Capture the cell that displays the provided text and extract its [X, Y] central coordinate. 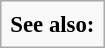
See also: [52, 24]
